Detect which cell encompasses the target text, then output its [X, Y] center coordinate. 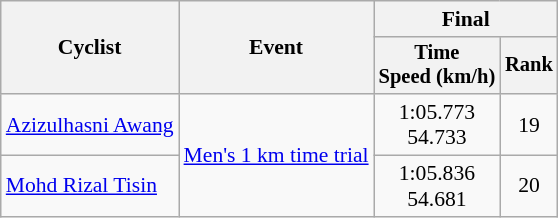
1:05.83654.681 [438, 186]
Rank [529, 66]
Event [276, 48]
Mohd Rizal Tisin [90, 186]
1:05.77354.733 [438, 124]
Men's 1 km time trial [276, 155]
Cyclist [90, 48]
Final [466, 19]
20 [529, 186]
Azizulhasni Awang [90, 124]
TimeSpeed (km/h) [438, 66]
19 [529, 124]
